From the cell containing the given text, extract its center point as (x, y) coordinate. 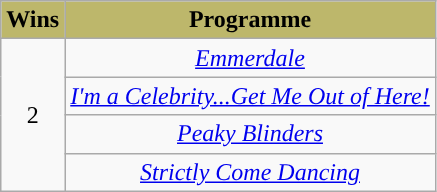
Peaky Blinders (250, 134)
2 (33, 115)
Programme (250, 20)
I'm a Celebrity...Get Me Out of Here! (250, 96)
Emmerdale (250, 58)
Strictly Come Dancing (250, 172)
Wins (33, 20)
